Return the (X, Y) coordinate for the center point of the cell that contains the specified text.  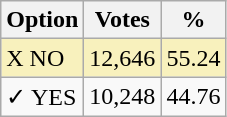
Option (42, 20)
Votes (122, 20)
12,646 (122, 58)
✓ YES (42, 97)
10,248 (122, 97)
% (194, 20)
X NO (42, 58)
44.76 (194, 97)
55.24 (194, 58)
